For the text-containing cell, return its midpoint in (x, y) coordinate format. 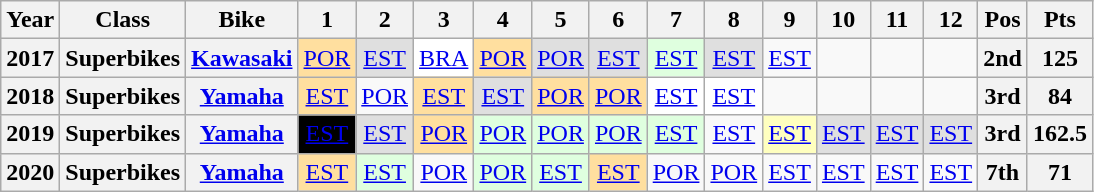
11 (897, 20)
6 (618, 20)
2017 (30, 58)
84 (1060, 96)
Pos (1003, 20)
10 (843, 20)
2019 (30, 134)
Bike (242, 20)
1 (327, 20)
4 (503, 20)
Class (123, 20)
3 (444, 20)
71 (1060, 172)
8 (734, 20)
125 (1060, 58)
7th (1003, 172)
5 (561, 20)
2020 (30, 172)
9 (790, 20)
2018 (30, 96)
Pts (1060, 20)
BRA (444, 58)
162.5 (1060, 134)
Kawasaki (242, 58)
2nd (1003, 58)
2 (385, 20)
7 (676, 20)
12 (951, 20)
Year (30, 20)
